From the cell containing the given text, extract its center point as [X, Y] coordinate. 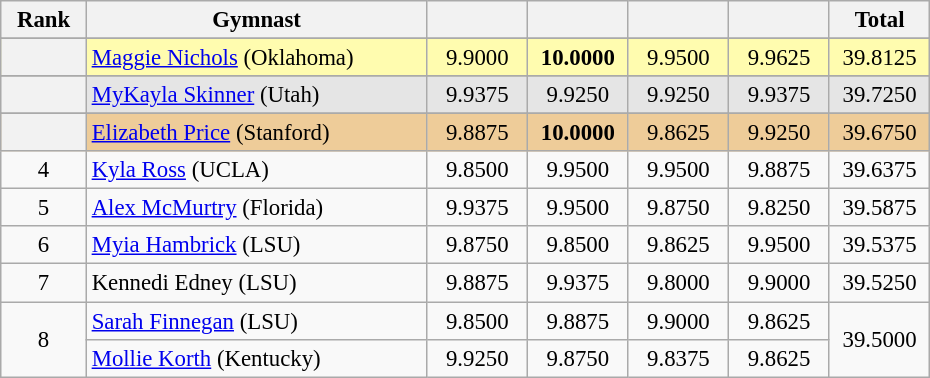
Maggie Nichols (Oklahoma) [256, 58]
9.8375 [678, 358]
39.7250 [880, 95]
39.8125 [880, 58]
6 [44, 245]
Alex McMurtry (Florida) [256, 208]
7 [44, 283]
Kennedi Edney (LSU) [256, 283]
5 [44, 208]
Myia Hambrick (LSU) [256, 245]
39.5875 [880, 208]
39.5375 [880, 245]
8 [44, 340]
Gymnast [256, 20]
MyKayla Skinner (Utah) [256, 95]
Kyla Ross (UCLA) [256, 170]
9.8000 [678, 283]
39.5250 [880, 283]
Mollie Korth (Kentucky) [256, 358]
Elizabeth Price (Stanford) [256, 133]
39.5000 [880, 340]
Total [880, 20]
Rank [44, 20]
39.6375 [880, 170]
4 [44, 170]
39.6750 [880, 133]
Sarah Finnegan (LSU) [256, 321]
9.8250 [780, 208]
9.9625 [780, 58]
